Detect which cell encompasses the target text, then output its (x, y) center coordinate. 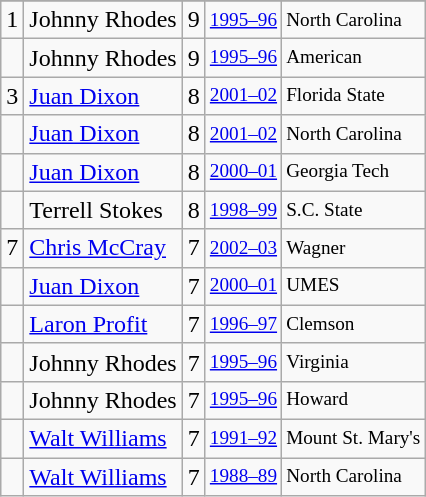
1 (12, 20)
Howard (354, 400)
Virginia (354, 362)
S.C. State (354, 210)
UMES (354, 286)
1998–99 (243, 210)
Florida State (354, 96)
Laron Profit (103, 324)
1996–97 (243, 324)
Clemson (354, 324)
Wagner (354, 248)
1991–92 (243, 438)
1988–89 (243, 477)
Georgia Tech (354, 172)
American (354, 58)
3 (12, 96)
2002–03 (243, 248)
Mount St. Mary's (354, 438)
Terrell Stokes (103, 210)
Chris McCray (103, 248)
